Output the (x, y) coordinate of the center of the cell containing the given text.  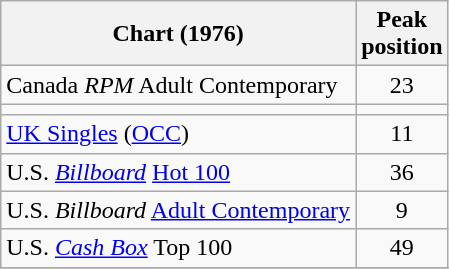
Canada RPM Adult Contemporary (178, 85)
9 (402, 210)
23 (402, 85)
36 (402, 172)
49 (402, 248)
U.S. Billboard Hot 100 (178, 172)
U.S. Cash Box Top 100 (178, 248)
Peakposition (402, 34)
Chart (1976) (178, 34)
UK Singles (OCC) (178, 134)
11 (402, 134)
U.S. Billboard Adult Contemporary (178, 210)
